For the text-containing cell, return its midpoint in (X, Y) coordinate format. 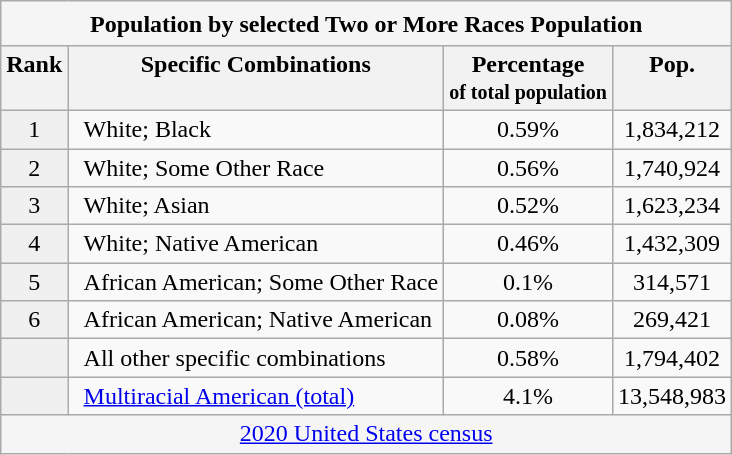
0.52% (528, 206)
White; Asian (256, 206)
2020 United States census (366, 434)
314,571 (672, 282)
0.46% (528, 244)
1,794,402 (672, 358)
13,548,983 (672, 396)
White; Some Other Race (256, 168)
Rank (34, 78)
Pop. (672, 78)
1,432,309 (672, 244)
6 (34, 320)
0.08% (528, 320)
0.1% (528, 282)
1,834,212 (672, 129)
269,421 (672, 320)
Multiracial American (total) (256, 396)
2 (34, 168)
African American; Native American (256, 320)
1,740,924 (672, 168)
White; Native American (256, 244)
Specific Combinations (256, 78)
0.56% (528, 168)
White; Black (256, 129)
3 (34, 206)
Population by selected Two or More Races Population (366, 24)
4.1% (528, 396)
4 (34, 244)
5 (34, 282)
0.59% (528, 129)
1,623,234 (672, 206)
African American; Some Other Race (256, 282)
1 (34, 129)
All other specific combinations (256, 358)
0.58% (528, 358)
Percentageof total population (528, 78)
